Return the (x, y) coordinate for the center point of the cell that contains the specified text.  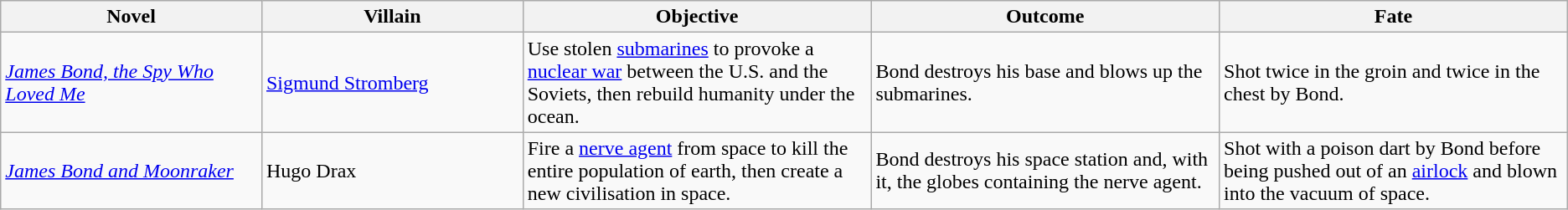
Hugo Drax (392, 171)
Villain (392, 17)
Use stolen submarines to provoke a nuclear war between the U.S. and the Soviets, then rebuild humanity under the ocean. (697, 82)
Bond destroys his space station and, with it, the globes containing the nerve agent. (1045, 171)
Sigmund Stromberg (392, 82)
Shot with a poison dart by Bond before being pushed out of an airlock and blown into the vacuum of space. (1394, 171)
James Bond, the Spy Who Loved Me (132, 82)
Shot twice in the groin and twice in the chest by Bond. (1394, 82)
Fire a nerve agent from space to kill the entire population of earth, then create a new civilisation in space. (697, 171)
Objective (697, 17)
Fate (1394, 17)
Bond destroys his base and blows up the submarines. (1045, 82)
Outcome (1045, 17)
Novel (132, 17)
James Bond and Moonraker (132, 171)
